Find where the given text appears and provide that cell's center as (X, Y) coordinate. 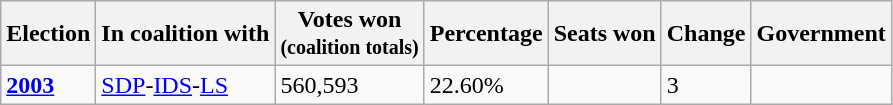
Percentage (486, 34)
Seats won (604, 34)
Government (821, 34)
2003 (48, 85)
Votes won(coalition totals) (350, 34)
In coalition with (186, 34)
22.60% (486, 85)
560,593 (350, 85)
3 (706, 85)
Change (706, 34)
Election (48, 34)
SDP-IDS-LS (186, 85)
